Find where the given text appears and provide that cell's center as [X, Y] coordinate. 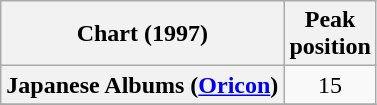
Peakposition [330, 34]
15 [330, 85]
Japanese Albums (Oricon) [142, 85]
Chart (1997) [142, 34]
